For the text-containing cell, return its midpoint in (X, Y) coordinate format. 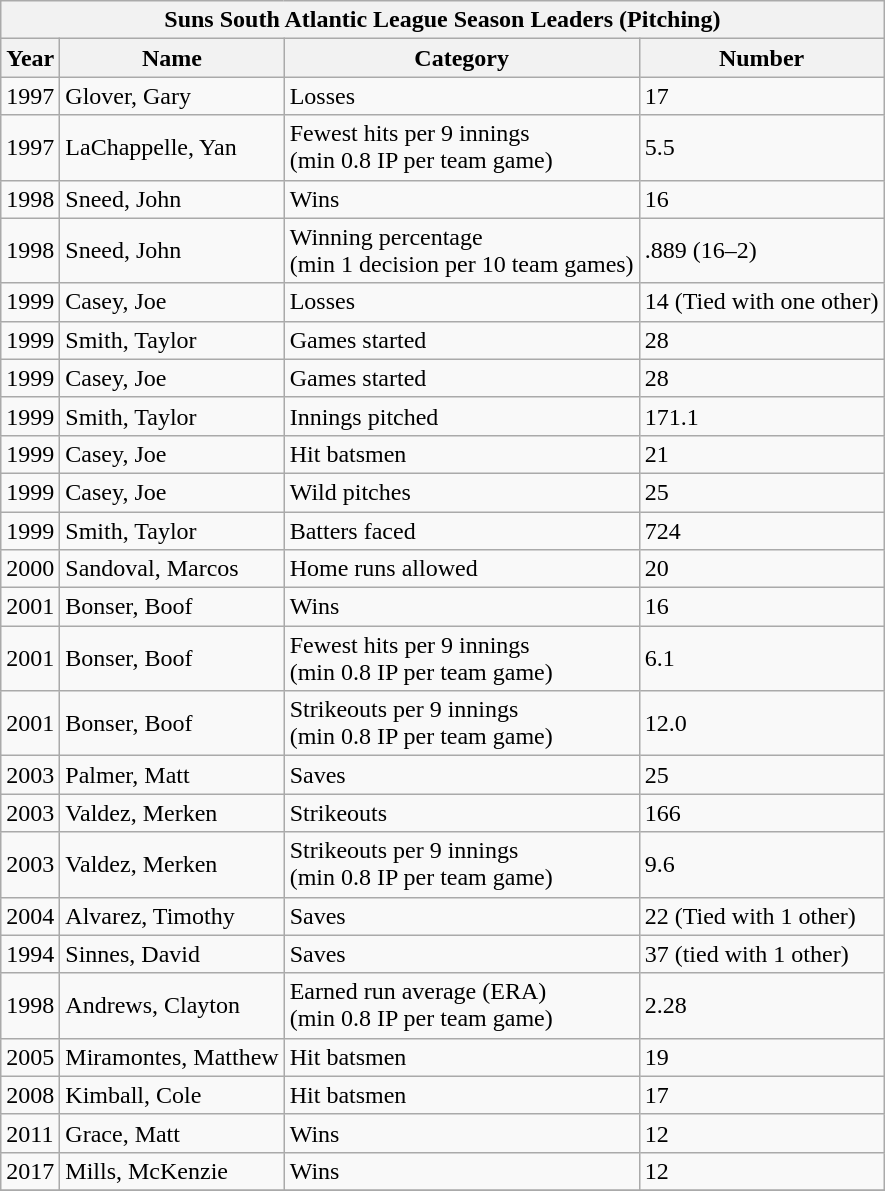
Wild pitches (462, 492)
2017 (30, 1171)
6.1 (762, 658)
171.1 (762, 416)
Glover, Gary (172, 96)
21 (762, 454)
Year (30, 58)
LaChappelle, Yan (172, 148)
Suns South Atlantic League Season Leaders (Pitching) (442, 20)
19 (762, 1057)
166 (762, 813)
Innings pitched (462, 416)
2.28 (762, 1006)
37 (tied with 1 other) (762, 954)
Miramontes, Matthew (172, 1057)
9.6 (762, 864)
2008 (30, 1095)
2004 (30, 916)
Home runs allowed (462, 569)
Andrews, Clayton (172, 1006)
Kimball, Cole (172, 1095)
Grace, Matt (172, 1133)
Number (762, 58)
2011 (30, 1133)
Earned run average (ERA) (min 0.8 IP per team game) (462, 1006)
14 (Tied with one other) (762, 302)
20 (762, 569)
Name (172, 58)
Mills, McKenzie (172, 1171)
Batters faced (462, 531)
Alvarez, Timothy (172, 916)
22 (Tied with 1 other) (762, 916)
Sinnes, David (172, 954)
Category (462, 58)
2005 (30, 1057)
2000 (30, 569)
Sandoval, Marcos (172, 569)
5.5 (762, 148)
724 (762, 531)
12.0 (762, 724)
Winning percentage (min 1 decision per 10 team games) (462, 250)
.889 (16–2) (762, 250)
1994 (30, 954)
Strikeouts (462, 813)
Palmer, Matt (172, 775)
